Extract the [x, y] coordinate from the center of the cell holding the provided text.  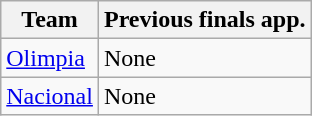
Team [50, 20]
Nacional [50, 96]
Olimpia [50, 58]
Previous finals app. [204, 20]
